Extract the (x, y) coordinate from the center of the cell holding the provided text.  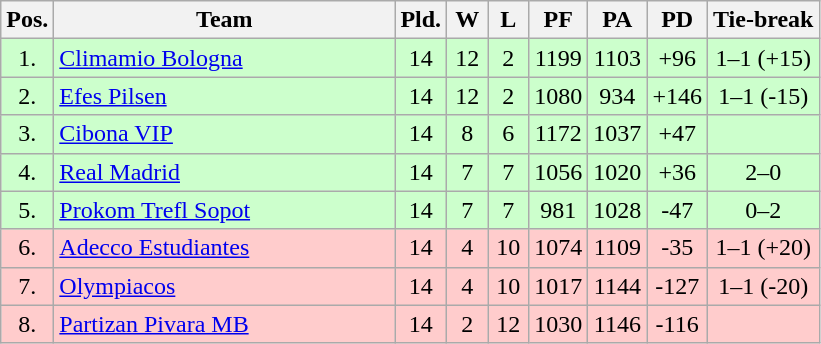
-116 (678, 324)
1074 (558, 248)
Olympiacos (224, 286)
1146 (618, 324)
1030 (558, 324)
Real Madrid (224, 172)
1172 (558, 134)
Pld. (421, 20)
1–1 (-15) (763, 96)
PA (618, 20)
Team (224, 20)
Climamio Bologna (224, 58)
2–0 (763, 172)
1037 (618, 134)
-127 (678, 286)
W (468, 20)
1. (28, 58)
981 (558, 210)
1028 (618, 210)
6 (508, 134)
8 (468, 134)
Cibona VIP (224, 134)
+36 (678, 172)
1056 (558, 172)
0–2 (763, 210)
1199 (558, 58)
-35 (678, 248)
2. (28, 96)
1144 (618, 286)
1080 (558, 96)
-47 (678, 210)
1020 (618, 172)
1103 (618, 58)
L (508, 20)
1–1 (-20) (763, 286)
1–1 (+20) (763, 248)
PD (678, 20)
1109 (618, 248)
934 (618, 96)
6. (28, 248)
1–1 (+15) (763, 58)
5. (28, 210)
+96 (678, 58)
7. (28, 286)
3. (28, 134)
Adecco Estudiantes (224, 248)
Pos. (28, 20)
Prokom Trefl Sopot (224, 210)
+47 (678, 134)
Partizan Pivara MB (224, 324)
Tie-break (763, 20)
4. (28, 172)
PF (558, 20)
8. (28, 324)
1017 (558, 286)
Efes Pilsen (224, 96)
+146 (678, 96)
